Provide the (X, Y) coordinate of the cell's center where the given text is located.  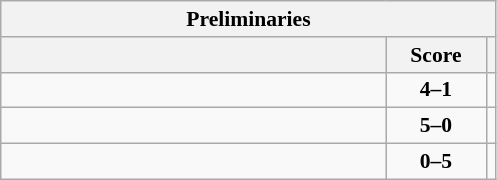
5–0 (436, 126)
Score (436, 55)
Preliminaries (248, 19)
0–5 (436, 162)
4–1 (436, 90)
